Find where the given text appears and provide that cell's center as (x, y) coordinate. 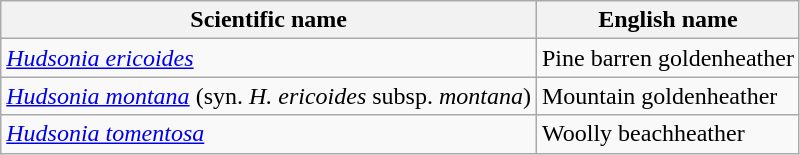
Hudsonia tomentosa (269, 134)
English name (668, 20)
Woolly beachheather (668, 134)
Mountain goldenheather (668, 96)
Scientific name (269, 20)
Pine barren goldenheather (668, 58)
Hudsonia montana (syn. H. ericoides subsp. montana) (269, 96)
Hudsonia ericoides (269, 58)
